Detect which cell encompasses the target text, then output its [X, Y] center coordinate. 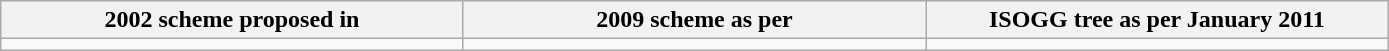
2002 scheme proposed in [232, 20]
ISOGG tree as per January 2011 [1157, 20]
2009 scheme as per [694, 20]
